Scan for the cell matching the given text and deliver its (X, Y) coordinate at center. 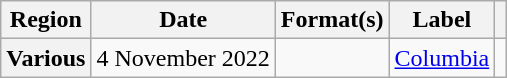
Format(s) (332, 20)
Date (183, 20)
Label (442, 20)
4 November 2022 (183, 58)
Columbia (442, 58)
Various (46, 58)
Region (46, 20)
